Return the (x, y) coordinate for the center point of the cell that contains the specified text.  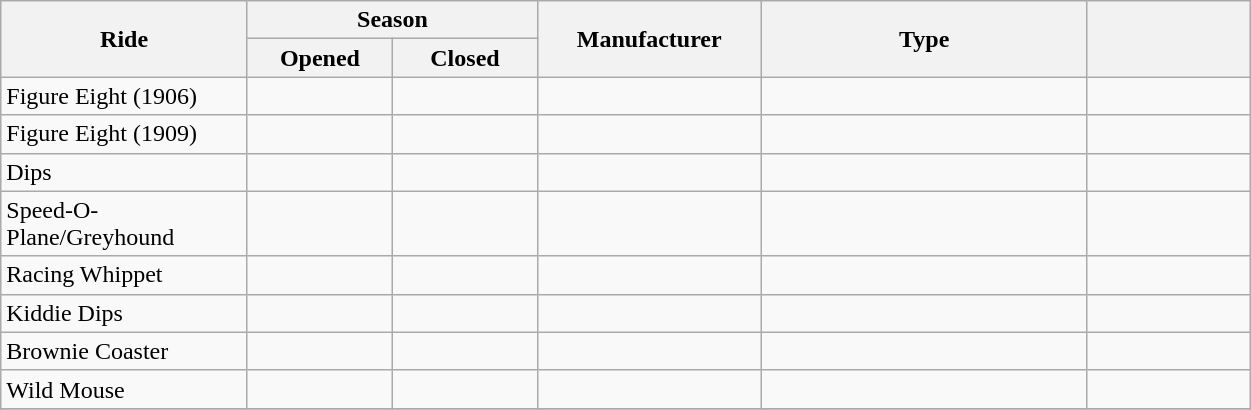
Type (924, 39)
Figure Eight (1909) (124, 134)
Opened (320, 58)
Dips (124, 172)
Season (392, 20)
Speed-O-Plane/Greyhound (124, 224)
Manufacturer (649, 39)
Closed (464, 58)
Ride (124, 39)
Wild Mouse (124, 389)
Kiddie Dips (124, 313)
Racing Whippet (124, 275)
Brownie Coaster (124, 351)
Figure Eight (1906) (124, 96)
